For the text-containing cell, return its midpoint in (x, y) coordinate format. 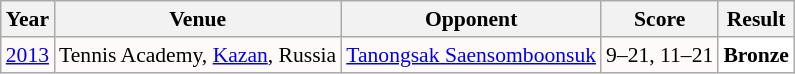
Opponent (471, 19)
Year (28, 19)
Tennis Academy, Kazan, Russia (198, 55)
Tanongsak Saensomboonsuk (471, 55)
Venue (198, 19)
Bronze (756, 55)
Result (756, 19)
9–21, 11–21 (660, 55)
Score (660, 19)
2013 (28, 55)
